Determine the [X, Y] coordinate at the center of the cell enclosing the given text.  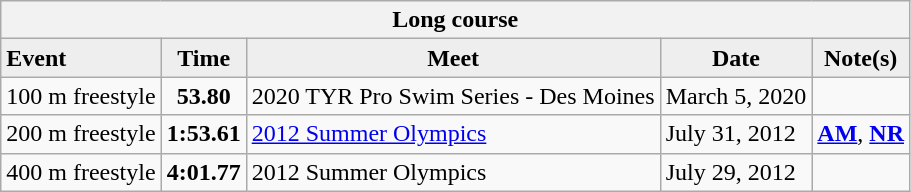
2020 TYR Pro Swim Series - Des Moines [453, 96]
Date [736, 58]
4:01.77 [204, 172]
400 m freestyle [81, 172]
1:53.61 [204, 134]
Long course [456, 20]
March 5, 2020 [736, 96]
AM, NR [861, 134]
July 31, 2012 [736, 134]
Event [81, 58]
53.80 [204, 96]
July 29, 2012 [736, 172]
Meet [453, 58]
Note(s) [861, 58]
100 m freestyle [81, 96]
Time [204, 58]
200 m freestyle [81, 134]
